From the cell containing the given text, extract its center point as [x, y] coordinate. 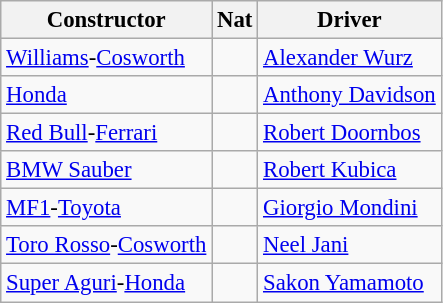
BMW Sauber [106, 170]
Giorgio Mondini [350, 208]
MF1-Toyota [106, 208]
Robert Doornbos [350, 133]
Driver [350, 20]
Robert Kubica [350, 170]
Honda [106, 95]
Alexander Wurz [350, 58]
Red Bull-Ferrari [106, 133]
Nat [235, 20]
Toro Rosso-Cosworth [106, 245]
Williams-Cosworth [106, 58]
Sakon Yamamoto [350, 283]
Anthony Davidson [350, 95]
Constructor [106, 20]
Neel Jani [350, 245]
Super Aguri-Honda [106, 283]
